Determine the (x, y) coordinate at the center of the cell enclosing the given text.  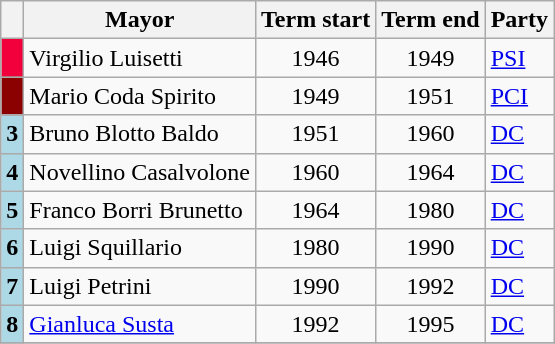
3 (12, 134)
Luigi Squillario (140, 248)
Gianluca Susta (140, 324)
Mayor (140, 20)
7 (12, 286)
Party (519, 20)
Term start (316, 20)
Bruno Blotto Baldo (140, 134)
8 (12, 324)
1946 (316, 58)
6 (12, 248)
5 (12, 210)
1995 (431, 324)
PSI (519, 58)
Luigi Petrini (140, 286)
PCI (519, 96)
Term end (431, 20)
Mario Coda Spirito (140, 96)
Virgilio Luisetti (140, 58)
4 (12, 172)
Franco Borri Brunetto (140, 210)
Novellino Casalvolone (140, 172)
